Determine the [x, y] coordinate at the center of the cell enclosing the given text.  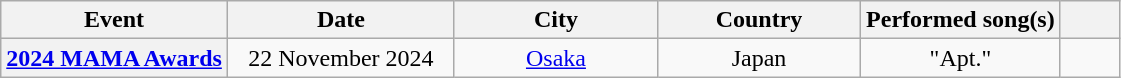
City [556, 20]
2024 MAMA Awards [114, 58]
"Apt." [961, 58]
Country [758, 20]
Date [340, 20]
Event [114, 20]
22 November 2024 [340, 58]
Osaka [556, 58]
Performed song(s) [961, 20]
Japan [758, 58]
